Output the [X, Y] coordinate of the center of the cell containing the given text.  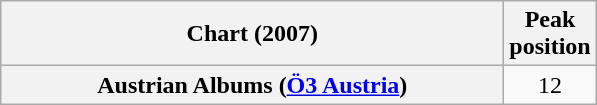
Austrian Albums (Ö3 Austria) [252, 85]
Peakposition [550, 34]
Chart (2007) [252, 34]
12 [550, 85]
